Extract the [x, y] coordinate from the center of the cell holding the provided text.  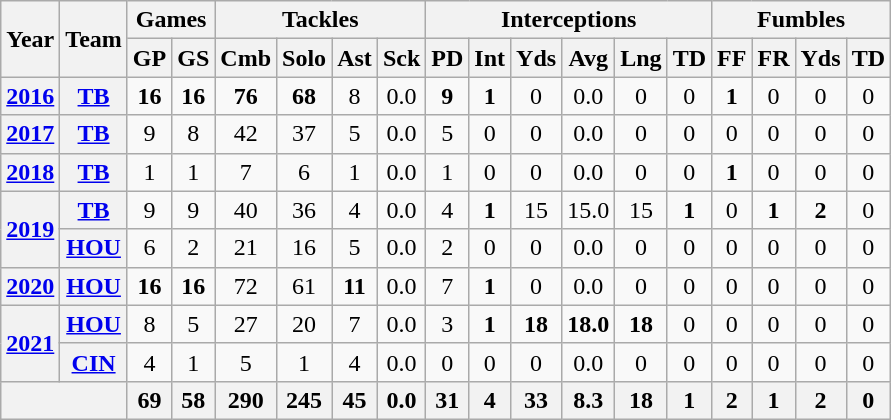
11 [355, 286]
61 [304, 286]
2021 [30, 343]
2017 [30, 134]
37 [304, 134]
Interceptions [569, 20]
3 [448, 324]
58 [194, 400]
2019 [30, 229]
GS [194, 58]
8.3 [588, 400]
CIN [94, 362]
45 [355, 400]
Ast [355, 58]
2016 [30, 96]
31 [448, 400]
33 [536, 400]
Avg [588, 58]
Year [30, 39]
Tackles [320, 20]
76 [246, 96]
Games [170, 20]
Int [490, 58]
69 [149, 400]
21 [246, 248]
18.0 [588, 324]
245 [304, 400]
Fumbles [802, 20]
15.0 [588, 210]
2018 [30, 172]
72 [246, 286]
Team [94, 39]
GP [149, 58]
Cmb [246, 58]
36 [304, 210]
2020 [30, 286]
68 [304, 96]
FF [732, 58]
Solo [304, 58]
42 [246, 134]
290 [246, 400]
PD [448, 58]
Sck [401, 58]
27 [246, 324]
FR [774, 58]
40 [246, 210]
Lng [641, 58]
20 [304, 324]
